Identify which cell holds the provided text, then report its [x, y] central coordinate. 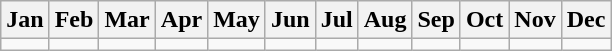
Mar [127, 20]
Oct [484, 20]
Jun [290, 20]
Aug [385, 20]
Jan [25, 20]
Sep [436, 20]
Feb [74, 20]
Jul [336, 20]
Apr [181, 20]
Dec [586, 20]
Nov [535, 20]
May [237, 20]
